Find where the given text appears and provide that cell's center as (x, y) coordinate. 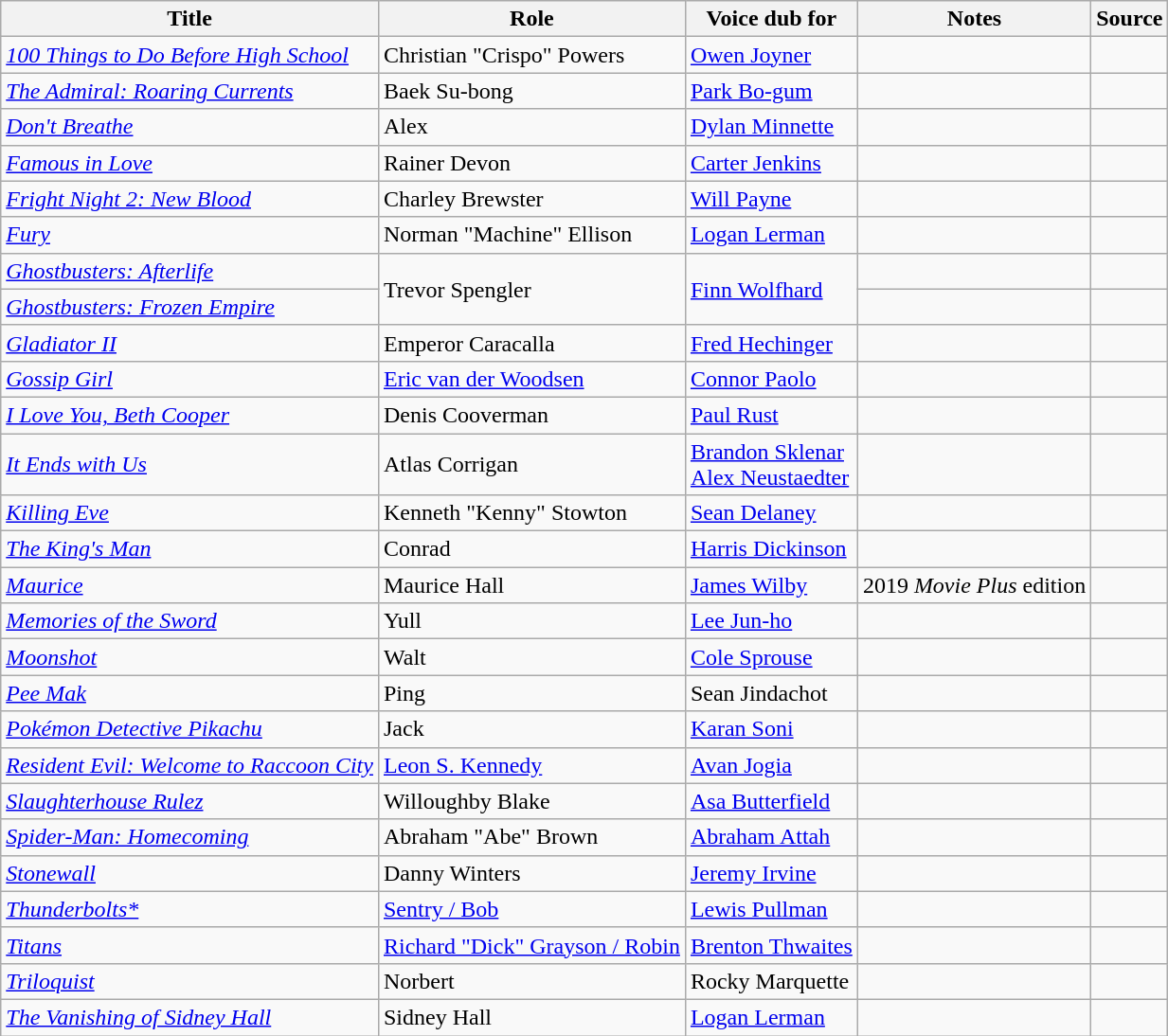
Charley Brewster (531, 199)
Gossip Girl (189, 379)
Avan Jogia (771, 765)
Will Payne (771, 199)
Ghostbusters: Afterlife (189, 271)
Triloquist (189, 981)
Memories of the Sword (189, 621)
Rocky Marquette (771, 981)
Gladiator II (189, 343)
Norbert (531, 981)
Rainer Devon (531, 163)
Resident Evil: Welcome to Raccoon City (189, 765)
Role (531, 19)
Norman "Machine" Ellison (531, 235)
Willoughby Blake (531, 801)
Dylan Minnette (771, 127)
2019 Movie Plus edition (974, 585)
Killing Eve (189, 513)
Abraham "Abe" Brown (531, 837)
Moonshot (189, 657)
James Wilby (771, 585)
Fred Hechinger (771, 343)
Christian "Crispo" Powers (531, 55)
Park Bo-gum (771, 91)
Cole Sprouse (771, 657)
Owen Joyner (771, 55)
Abraham Attah (771, 837)
Maurice Hall (531, 585)
Finn Wolfhard (771, 289)
Thunderbolts* (189, 909)
Richard "Dick" Grayson / Robin (531, 945)
Baek Su-bong (531, 91)
Sean Jindachot (771, 693)
Titans (189, 945)
100 Things to Do Before High School (189, 55)
Kenneth "Kenny" Stowton (531, 513)
Danny Winters (531, 873)
Denis Cooverman (531, 415)
Don't Breathe (189, 127)
Alex (531, 127)
Walt (531, 657)
Carter Jenkins (771, 163)
Trevor Spengler (531, 289)
Jack (531, 729)
The Admiral: Roaring Currents (189, 91)
Source (1129, 19)
Slaughterhouse Rulez (189, 801)
Sentry / Bob (531, 909)
The King's Man (189, 549)
Asa Butterfield (771, 801)
Sidney Hall (531, 1017)
Notes (974, 19)
Leon S. Kennedy (531, 765)
Pokémon Detective Pikachu (189, 729)
Connor Paolo (771, 379)
Paul Rust (771, 415)
Brenton Thwaites (771, 945)
Stonewall (189, 873)
Eric van der Woodsen (531, 379)
The Vanishing of Sidney Hall (189, 1017)
Lewis Pullman (771, 909)
Famous in Love (189, 163)
I Love You, Beth Cooper (189, 415)
Voice dub for (771, 19)
Ghostbusters: Frozen Empire (189, 307)
Fright Night 2: New Blood (189, 199)
Sean Delaney (771, 513)
Jeremy Irvine (771, 873)
Karan Soni (771, 729)
Spider-Man: Homecoming (189, 837)
Conrad (531, 549)
Title (189, 19)
Pee Mak (189, 693)
Emperor Caracalla (531, 343)
Yull (531, 621)
Lee Jun-ho (771, 621)
Atlas Corrigan (531, 464)
Maurice (189, 585)
Fury (189, 235)
It Ends with Us (189, 464)
Brandon SklenarAlex Neustaedter (771, 464)
Ping (531, 693)
Harris Dickinson (771, 549)
